Output the (x, y) coordinate of the center of the cell containing the given text.  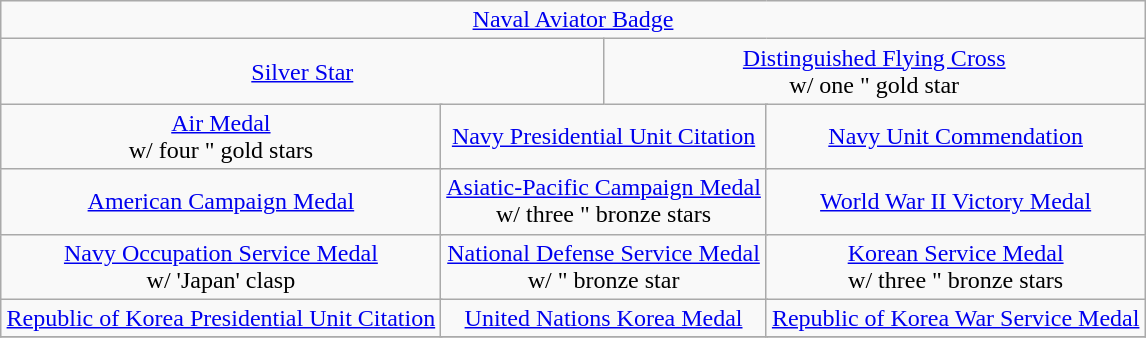
Navy Unit Commendation (956, 136)
National Defense Service Medalw/ " bronze star (604, 266)
Distinguished Flying Crossw/ one " gold star (874, 72)
World War II Victory Medal (956, 202)
Korean Service Medalw/ three " bronze stars (956, 266)
Navy Presidential Unit Citation (604, 136)
Air Medalw/ four " gold stars (221, 136)
United Nations Korea Medal (604, 318)
Republic of Korea War Service Medal (956, 318)
Navy Occupation Service Medalw/ 'Japan' clasp (221, 266)
Silver Star (302, 72)
Republic of Korea Presidential Unit Citation (221, 318)
Asiatic-Pacific Campaign Medalw/ three " bronze stars (604, 202)
American Campaign Medal (221, 202)
Naval Aviator Badge (573, 20)
